Extract the [X, Y] coordinate from the center of the cell holding the provided text.  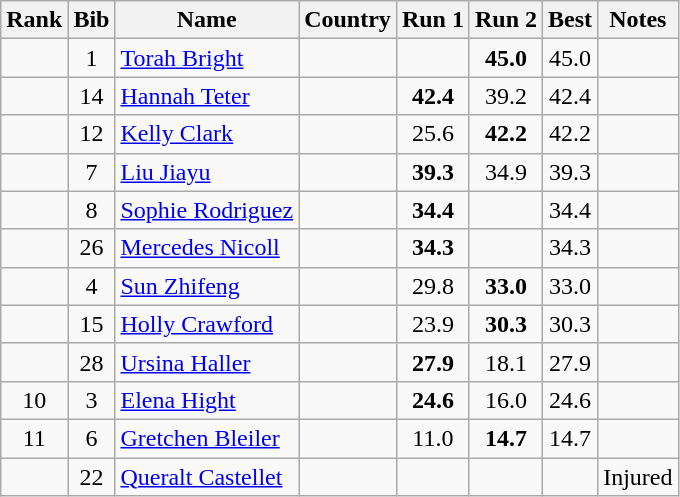
4 [92, 286]
8 [92, 210]
Mercedes Nicoll [207, 248]
14 [92, 96]
25.6 [432, 134]
Holly Crawford [207, 324]
3 [92, 400]
39.2 [506, 96]
23.9 [432, 324]
34.9 [506, 172]
28 [92, 362]
16.0 [506, 400]
Name [207, 20]
Torah Bright [207, 58]
Notes [638, 20]
Kelly Clark [207, 134]
12 [92, 134]
6 [92, 438]
15 [92, 324]
10 [34, 400]
Run 2 [506, 20]
Run 1 [432, 20]
Sophie Rodriguez [207, 210]
22 [92, 477]
Injured [638, 477]
Ursina Haller [207, 362]
7 [92, 172]
18.1 [506, 362]
Elena Hight [207, 400]
Hannah Teter [207, 96]
Sun Zhifeng [207, 286]
Best [570, 20]
1 [92, 58]
26 [92, 248]
29.8 [432, 286]
Rank [34, 20]
Country [348, 20]
11.0 [432, 438]
Liu Jiayu [207, 172]
Queralt Castellet [207, 477]
Gretchen Bleiler [207, 438]
11 [34, 438]
Bib [92, 20]
